Detect which cell encompasses the target text, then output its (X, Y) center coordinate. 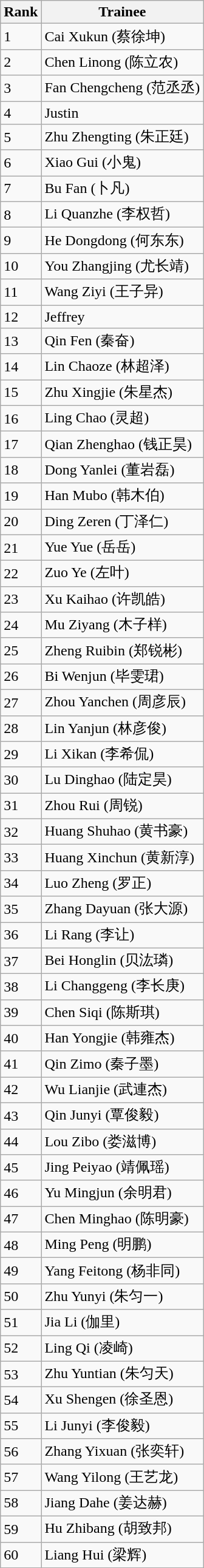
Ling Chao (灵超) (123, 419)
You Zhangjing (尤长靖) (123, 266)
15 (21, 393)
Zhang Dayuan (张大源) (123, 909)
Zhu Yuntian (朱匀天) (123, 1374)
18 (21, 470)
34 (21, 884)
Chen Minghao (陈明豪) (123, 1220)
Cai Xukun (蔡徐坤) (123, 36)
Han Yongjie (韩雍杰) (123, 1039)
32 (21, 831)
Jiang Dahe (姜达赫) (123, 1504)
10 (21, 266)
Lou Zibo (娄滋博) (123, 1142)
54 (21, 1401)
41 (21, 1064)
Dong Yanlei (董岩磊) (123, 470)
23 (21, 600)
59 (21, 1529)
Wang Ziyi (王子异) (123, 292)
27 (21, 703)
Zhang Yixuan (张奕轩) (123, 1451)
44 (21, 1142)
Qin Junyi (覃俊毅) (123, 1115)
Ming Peng (明鹏) (123, 1245)
29 (21, 755)
19 (21, 496)
36 (21, 936)
25 (21, 651)
Trainee (123, 12)
Yang Feitong (杨非同) (123, 1271)
33 (21, 858)
24 (21, 625)
Lin Chaoze (林超泽) (123, 367)
Bei Honglin (贝汯璘) (123, 961)
58 (21, 1504)
4 (21, 112)
53 (21, 1374)
Han Mubo (韩木伯) (123, 496)
Li Quanzhe (李权哲) (123, 215)
38 (21, 987)
Xu Shengen (徐圣恩) (123, 1401)
Zhou Yanchen (周彦辰) (123, 703)
7 (21, 189)
56 (21, 1451)
20 (21, 522)
Qin Fen (秦奋) (123, 341)
Wang Yilong (王艺龙) (123, 1477)
5 (21, 137)
49 (21, 1271)
12 (21, 316)
Jia Li (伽里) (123, 1323)
52 (21, 1348)
Zheng Ruibin (郑锐彬) (123, 651)
Li Junyi (李俊毅) (123, 1426)
31 (21, 806)
Yu Mingjun (余明君) (123, 1193)
51 (21, 1323)
Rank (21, 12)
Li Xikan (李希侃) (123, 755)
50 (21, 1296)
Xiao Gui (小鬼) (123, 163)
2 (21, 62)
Ding Zeren (丁泽仁) (123, 522)
Zhu Yunyi (朱匀一) (123, 1296)
13 (21, 341)
Chen Siqi (陈斯琪) (123, 1012)
Mu Ziyang (木子样) (123, 625)
Fan Chengcheng (范丞丞) (123, 89)
Xu Kaihao (许凯皓) (123, 600)
Chen Linong (陈立农) (123, 62)
40 (21, 1039)
48 (21, 1245)
46 (21, 1193)
Lu Dinghao (陆定昊) (123, 780)
60 (21, 1555)
22 (21, 574)
Huang Shuhao (黄书豪) (123, 831)
21 (21, 547)
Qin Zimo (秦子墨) (123, 1064)
Justin (123, 112)
39 (21, 1012)
3 (21, 89)
6 (21, 163)
35 (21, 909)
42 (21, 1090)
11 (21, 292)
Zhu Zhengting (朱正廷) (123, 137)
16 (21, 419)
Ling Qi (凌崎) (123, 1348)
Zuo Ye (左叶) (123, 574)
57 (21, 1477)
Liang Hui (梁辉) (123, 1555)
Hu Zhibang (胡致邦) (123, 1529)
45 (21, 1168)
Huang Xinchun (黄新淳) (123, 858)
1 (21, 36)
26 (21, 677)
9 (21, 240)
30 (21, 780)
Zhou Rui (周锐) (123, 806)
Lin Yanjun (林彦俊) (123, 728)
14 (21, 367)
28 (21, 728)
37 (21, 961)
Qian Zhenghao (钱正昊) (123, 444)
43 (21, 1115)
Yue Yue (岳岳) (123, 547)
Li Changgeng (李长庚) (123, 987)
Luo Zheng (罗正) (123, 884)
He Dongdong (何东东) (123, 240)
8 (21, 215)
Jing Peiyao (靖佩瑶) (123, 1168)
Wu Lianjie (武連杰) (123, 1090)
55 (21, 1426)
Li Rang (李让) (123, 936)
Jeffrey (123, 316)
Bu Fan (卜凡) (123, 189)
Bi Wenjun (毕雯珺) (123, 677)
17 (21, 444)
Zhu Xingjie (朱星杰) (123, 393)
47 (21, 1220)
